Capture the cell that displays the provided text and extract its (x, y) central coordinate. 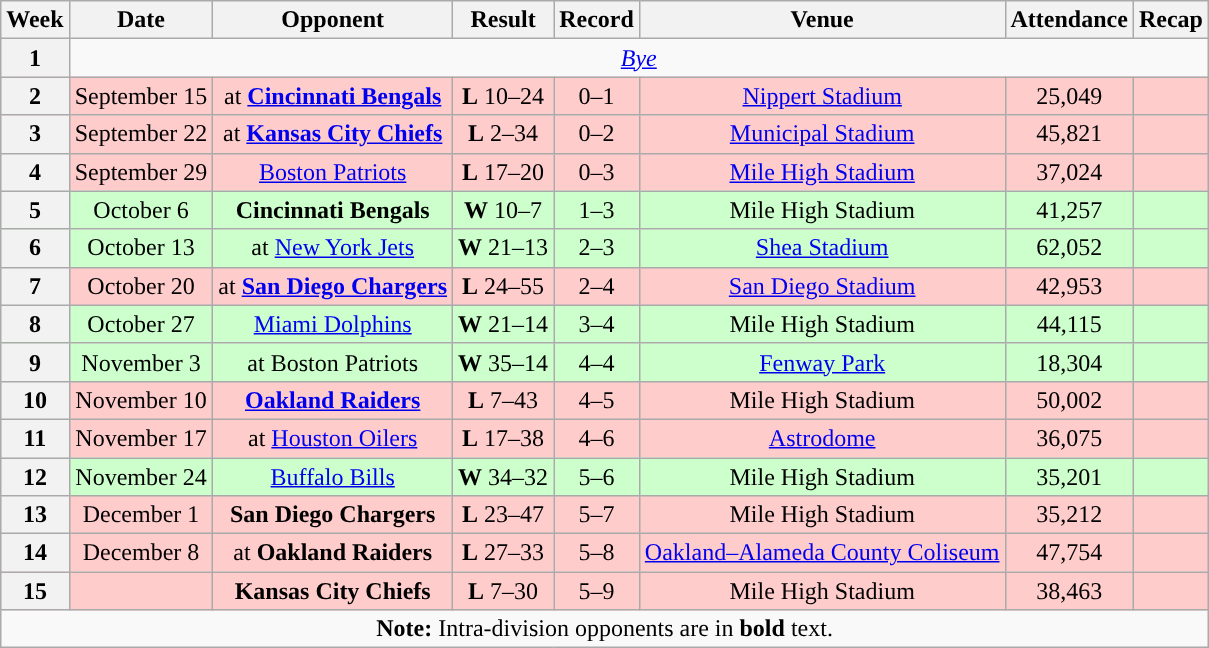
W 21–14 (504, 324)
W 10–7 (504, 210)
November 24 (141, 477)
October 13 (141, 248)
15 (35, 591)
at Kansas City Chiefs (333, 134)
October 27 (141, 324)
37,024 (1069, 172)
W 21–13 (504, 248)
at New York Jets (333, 248)
2–3 (597, 248)
Oakland–Alameda County Coliseum (822, 553)
4–6 (597, 438)
36,075 (1069, 438)
18,304 (1069, 362)
3 (35, 134)
0–3 (597, 172)
Boston Patriots (333, 172)
4 (35, 172)
Shea Stadium (822, 248)
L 2–34 (504, 134)
at Oakland Raiders (333, 553)
October 20 (141, 286)
62,052 (1069, 248)
Kansas City Chiefs (333, 591)
10 (35, 400)
October 6 (141, 210)
Bye (638, 58)
38,463 (1069, 591)
November 17 (141, 438)
12 (35, 477)
Recap (1170, 20)
5–7 (597, 515)
35,212 (1069, 515)
Result (504, 20)
2 (35, 96)
L 7–43 (504, 400)
6 (35, 248)
47,754 (1069, 553)
L 27–33 (504, 553)
Venue (822, 20)
11 (35, 438)
San Diego Chargers (333, 515)
December 8 (141, 553)
Date (141, 20)
W 34–32 (504, 477)
5–9 (597, 591)
Attendance (1069, 20)
4–5 (597, 400)
5–8 (597, 553)
3–4 (597, 324)
4–4 (597, 362)
Buffalo Bills (333, 477)
at San Diego Chargers (333, 286)
L 7–30 (504, 591)
50,002 (1069, 400)
Opponent (333, 20)
September 29 (141, 172)
L 23–47 (504, 515)
September 22 (141, 134)
Astrodome (822, 438)
5–6 (597, 477)
41,257 (1069, 210)
Week (35, 20)
35,201 (1069, 477)
13 (35, 515)
L 17–20 (504, 172)
December 1 (141, 515)
Oakland Raiders (333, 400)
1 (35, 58)
8 (35, 324)
Record (597, 20)
Miami Dolphins (333, 324)
Note: Intra-division opponents are in bold text. (605, 629)
W 35–14 (504, 362)
at Boston Patriots (333, 362)
September 15 (141, 96)
1–3 (597, 210)
45,821 (1069, 134)
L 10–24 (504, 96)
5 (35, 210)
at Cincinnati Bengals (333, 96)
Cincinnati Bengals (333, 210)
44,115 (1069, 324)
25,049 (1069, 96)
November 3 (141, 362)
0–2 (597, 134)
9 (35, 362)
at Houston Oilers (333, 438)
San Diego Stadium (822, 286)
42,953 (1069, 286)
7 (35, 286)
Nippert Stadium (822, 96)
L 17–38 (504, 438)
Fenway Park (822, 362)
November 10 (141, 400)
Municipal Stadium (822, 134)
2–4 (597, 286)
L 24–55 (504, 286)
14 (35, 553)
0–1 (597, 96)
